Return the (X, Y) coordinate for the center point of the cell that contains the specified text.  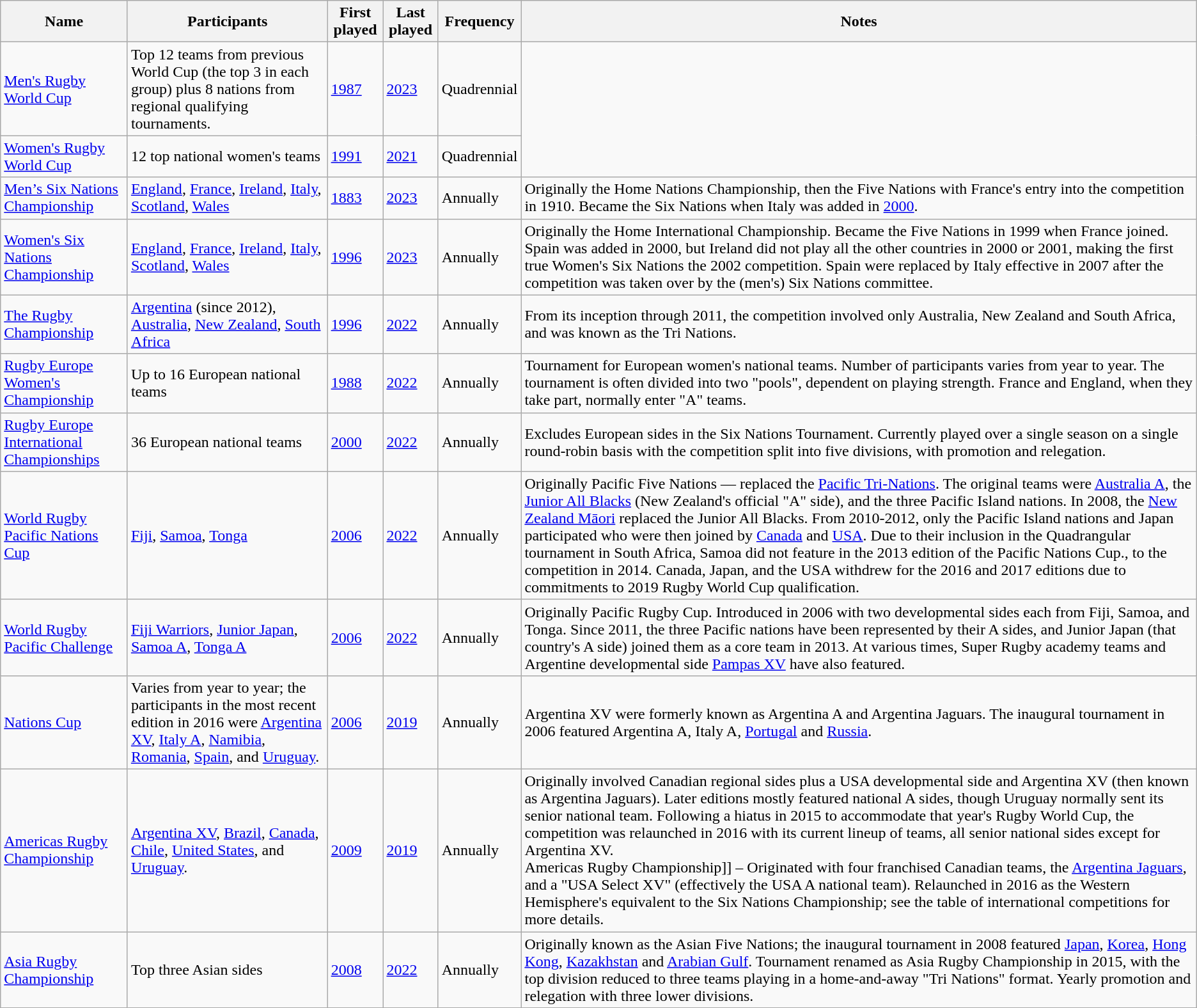
Rugby Europe Women's Championship (64, 383)
From its inception through 2011, the competition involved only Australia, New Zealand and South Africa, and was known as the Tri Nations. (859, 324)
Last played (411, 22)
World Rugby Pacific Nations Cup (64, 535)
2008 (356, 970)
Frequency (480, 22)
1988 (356, 383)
Top 12 teams from previous World Cup (the top 3 in each group) plus 8 nations from regional qualifying tournaments. (228, 89)
Argentina XV, Brazil, Canada, Chile, United States, and Uruguay. (228, 850)
Rugby Europe International Championships (64, 442)
Americas Rugby Championship (64, 850)
2021 (411, 156)
The Rugby Championship (64, 324)
Up to 16 European national teams (228, 383)
Women's Rugby World Cup (64, 156)
1991 (356, 156)
Varies from year to year; the participants in the most recent edition in 2016 were Argentina XV, Italy A, Namibia, Romania, Spain, and Uruguay. (228, 722)
Asia Rugby Championship (64, 970)
2000 (356, 442)
Nations Cup (64, 722)
12 top national women's teams (228, 156)
Participants (228, 22)
36 European national teams (228, 442)
Top three Asian sides (228, 970)
Fiji, Samoa, Tonga (228, 535)
Men’s Six Nations Championship (64, 198)
Women's Six Nations Championship (64, 257)
1987 (356, 89)
Argentina (since 2012), Australia, New Zealand, South Africa (228, 324)
Notes (859, 22)
First played (356, 22)
Men's Rugby World Cup (64, 89)
World Rugby Pacific Challenge (64, 637)
1883 (356, 198)
2009 (356, 850)
Fiji Warriors, Junior Japan, Samoa A, Tonga A (228, 637)
Name (64, 22)
